Output the (X, Y) coordinate of the center of the cell containing the given text.  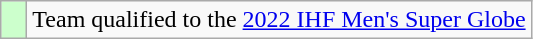
Team qualified to the 2022 IHF Men's Super Globe (279, 20)
